Locate the cell with the specified text and output its [x, y] center coordinate. 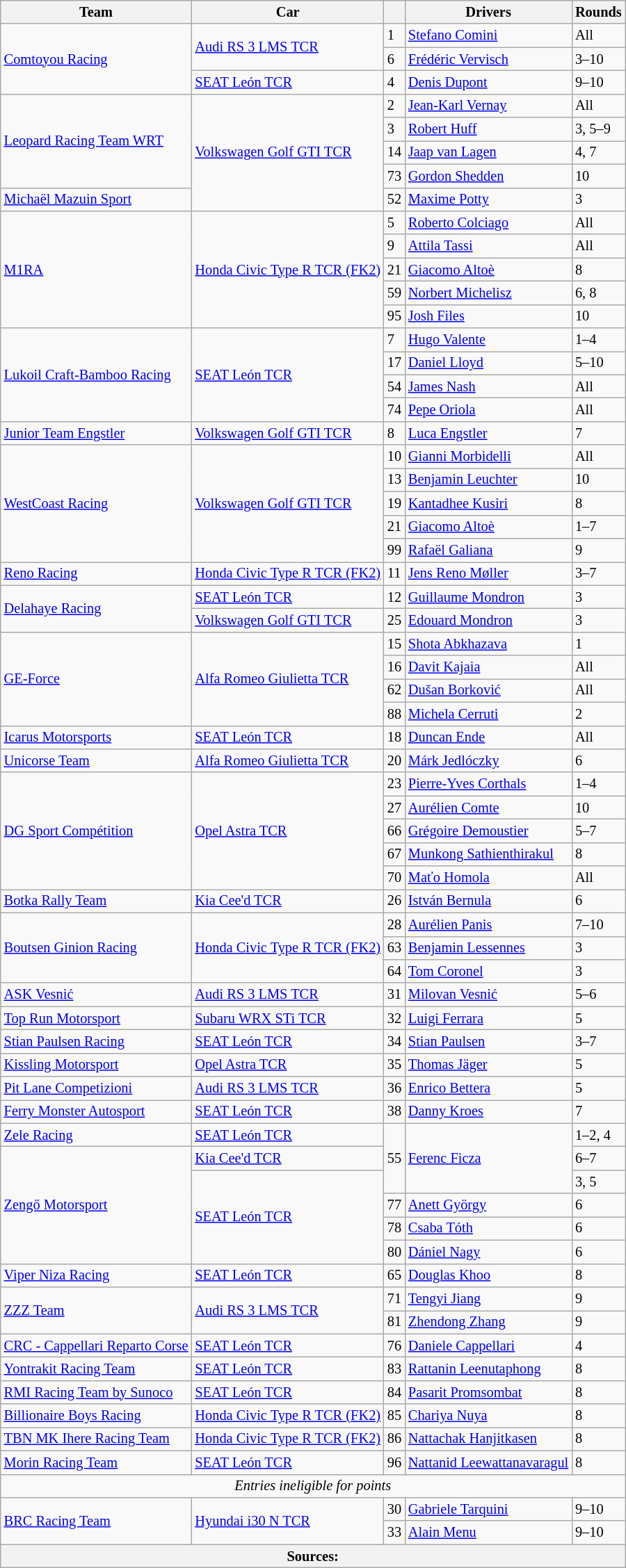
Douglas Khoo [488, 1275]
Lukoil Craft-Bamboo Racing [96, 375]
54 [394, 386]
52 [394, 199]
Kissling Motorsport [96, 1065]
Hugo Valente [488, 340]
Jean-Karl Vernay [488, 106]
Rattanin Leenutaphong [488, 1369]
32 [394, 1018]
Pasarit Promsombat [488, 1392]
66 [394, 831]
M1RA [96, 269]
23 [394, 784]
ASK Vesnić [96, 995]
Denis Dupont [488, 82]
12 [394, 597]
Nattachak Hanjitkasen [488, 1439]
5–10 [598, 363]
Michaël Mazuin Sport [96, 199]
James Nash [488, 386]
83 [394, 1369]
Billionaire Boys Racing [96, 1416]
Shota Abkhazava [488, 644]
Botka Rally Team [96, 901]
Roberto Colciago [488, 222]
27 [394, 808]
77 [394, 1205]
Ferenc Ficza [488, 1158]
Comtoyou Racing [96, 58]
Gianni Morbidelli [488, 457]
88 [394, 714]
Pit Lane Competizioni [96, 1088]
DG Sport Compétition [96, 831]
6–7 [598, 1159]
István Bernula [488, 901]
17 [394, 363]
35 [394, 1065]
TBN MK Ihere Racing Team [96, 1439]
3, 5 [598, 1182]
67 [394, 854]
Aurélien Panis [488, 924]
34 [394, 1041]
1–2, 4 [598, 1135]
73 [394, 176]
33 [394, 1533]
Frédéric Vervisch [488, 59]
71 [394, 1298]
Stian Paulsen [488, 1041]
Csaba Tóth [488, 1228]
Leopard Racing Team WRT [96, 140]
CRC - Cappellari Reparto Corse [96, 1346]
Guillaume Mondron [488, 597]
Jens Reno Møller [488, 573]
Maťo Homola [488, 878]
84 [394, 1392]
25 [394, 620]
Unicorse Team [96, 760]
Nattanid Leewattanavaragul [488, 1462]
18 [394, 737]
31 [394, 995]
Entries ineligible for points [313, 1486]
19 [394, 503]
13 [394, 480]
3–10 [598, 59]
Edouard Mondron [488, 620]
5–6 [598, 995]
Drivers [488, 12]
86 [394, 1439]
70 [394, 878]
11 [394, 573]
65 [394, 1275]
76 [394, 1346]
Danny Kroes [488, 1111]
80 [394, 1252]
Benjamin Leuchter [488, 480]
Reno Racing [96, 573]
Grégoire Demoustier [488, 831]
Jaap van Lagen [488, 152]
3, 5–9 [598, 129]
4, 7 [598, 152]
Daniel Lloyd [488, 363]
ZZZ Team [96, 1309]
Luca Engstler [488, 433]
Alain Menu [488, 1533]
78 [394, 1228]
Kantadhee Kusiri [488, 503]
85 [394, 1416]
5–7 [598, 831]
Ferry Monster Autosport [96, 1111]
1–7 [598, 527]
96 [394, 1462]
74 [394, 409]
Zele Racing [96, 1135]
30 [394, 1509]
59 [394, 293]
Dániel Nagy [488, 1252]
Márk Jedlóczky [488, 760]
Norbert Michelisz [488, 293]
81 [394, 1322]
Enrico Bettera [488, 1088]
Michela Cerruti [488, 714]
RMI Racing Team by Sunoco [96, 1392]
Zhendong Zhang [488, 1322]
62 [394, 690]
Stefano Comini [488, 35]
Chariya Nuya [488, 1416]
Boutsen Ginion Racing [96, 948]
Attila Tassi [488, 246]
Tom Coronel [488, 971]
Pierre-Yves Corthals [488, 784]
Zengő Motorsport [96, 1205]
26 [394, 901]
55 [394, 1158]
Dušan Borković [488, 690]
Viper Niza Racing [96, 1275]
Luigi Ferrara [488, 1018]
20 [394, 760]
Aurélien Comte [488, 808]
BRC Racing Team [96, 1521]
Pepe Oriola [488, 409]
Subaru WRX STi TCR [288, 1018]
99 [394, 550]
Munkong Sathienthirakul [488, 854]
63 [394, 948]
Icarus Motorsports [96, 737]
GE-Force [96, 678]
Top Run Motorsport [96, 1018]
Tengyi Jiang [488, 1298]
Milovan Vesnić [488, 995]
Morin Racing Team [96, 1462]
15 [394, 644]
Rafaël Galiana [488, 550]
36 [394, 1088]
6, 8 [598, 293]
Rounds [598, 12]
Yontrakit Racing Team [96, 1369]
7–10 [598, 924]
Daniele Cappellari [488, 1346]
Benjamin Lessennes [488, 948]
64 [394, 971]
Anett György [488, 1205]
Robert Huff [488, 129]
Gabriele Tarquini [488, 1509]
WestCoast Racing [96, 503]
14 [394, 152]
Josh Files [488, 316]
38 [394, 1111]
16 [394, 667]
Thomas Jäger [488, 1065]
Davit Kajaia [488, 667]
Car [288, 12]
Delahaye Racing [96, 609]
Team [96, 12]
28 [394, 924]
Sources: [313, 1556]
Gordon Shedden [488, 176]
Maxime Potty [488, 199]
95 [394, 316]
Hyundai i30 N TCR [288, 1521]
Duncan Ende [488, 737]
Stian Paulsen Racing [96, 1041]
Junior Team Engstler [96, 433]
